Find where the given text appears and provide that cell's center as (X, Y) coordinate. 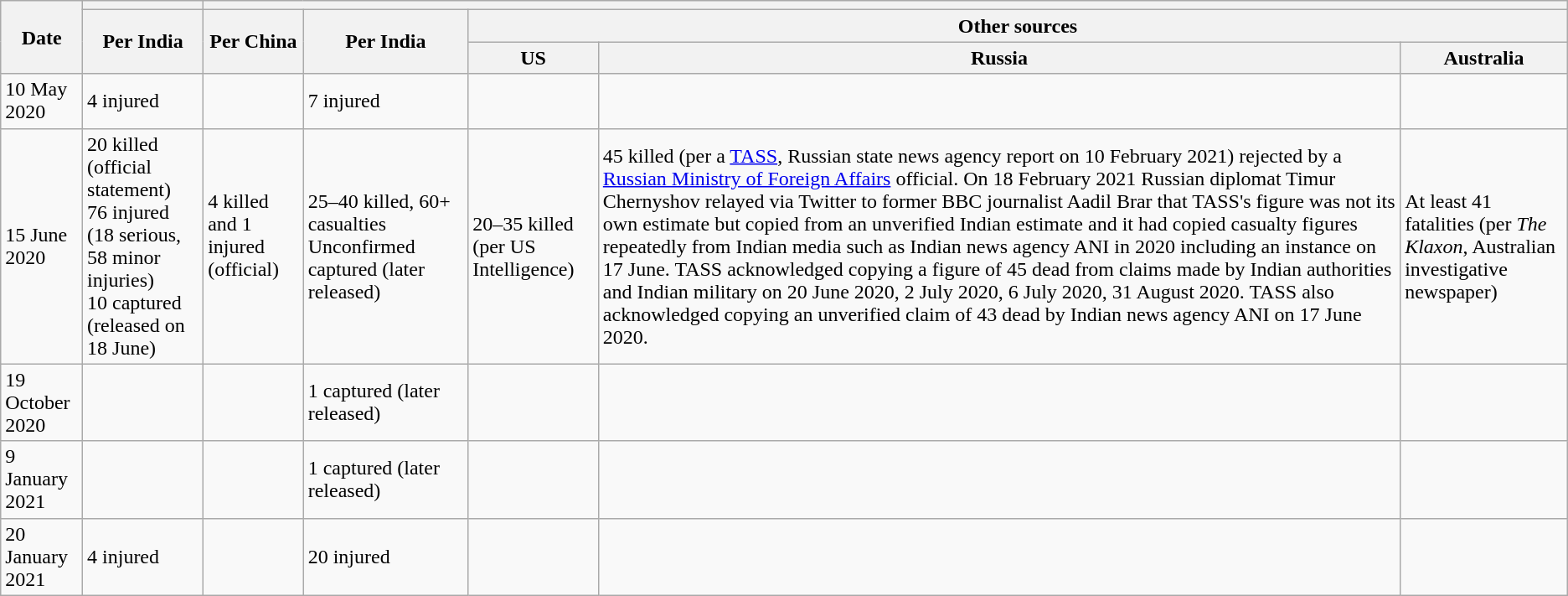
Date (42, 37)
25–40 killed, 60+ casualties Unconfirmed captured (later released) (385, 246)
19 October 2020 (42, 402)
Other sources (1019, 26)
15 June 2020 (42, 246)
Russia (998, 58)
9 January 2021 (42, 479)
20 January 2021 (42, 557)
Australia (1484, 58)
US (534, 58)
20 injured (385, 557)
Per China (254, 42)
7 injured (385, 101)
10 May 2020 (42, 101)
At least 41 fatalities (per The Klaxon, Australian investigative newspaper) (1484, 246)
20 killed (official statement)76 injured (18 serious, 58 minor injuries)10 captured (released on 18 June) (143, 246)
4 killed and 1 injured (official) (254, 246)
20–35 killed (per US Intelligence) (534, 246)
